Search for the cell housing the specified text and yield its (X, Y) center coordinate. 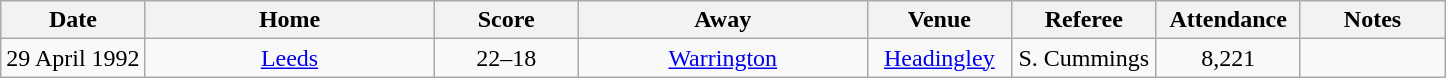
Attendance (1228, 20)
Referee (1084, 20)
Date (73, 20)
Venue (939, 20)
8,221 (1228, 58)
Headingley (939, 58)
Notes (1372, 20)
22–18 (506, 58)
Warrington (722, 58)
29 April 1992 (73, 58)
Home (290, 20)
Away (722, 20)
Score (506, 20)
S. Cummings (1084, 58)
Leeds (290, 58)
